Find where the given text appears and provide that cell's center as (x, y) coordinate. 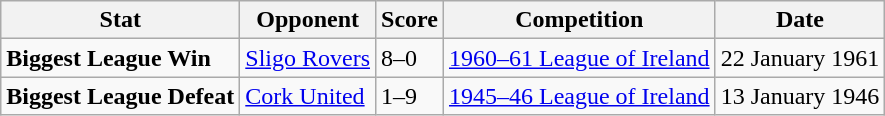
1945–46 League of Ireland (579, 96)
22 January 1961 (800, 58)
Date (800, 20)
Biggest League Win (120, 58)
Score (410, 20)
8–0 (410, 58)
1–9 (410, 96)
Opponent (308, 20)
Cork United (308, 96)
Stat (120, 20)
Sligo Rovers (308, 58)
Competition (579, 20)
Biggest League Defeat (120, 96)
13 January 1946 (800, 96)
1960–61 League of Ireland (579, 58)
